Capture the cell that displays the provided text and extract its (x, y) central coordinate. 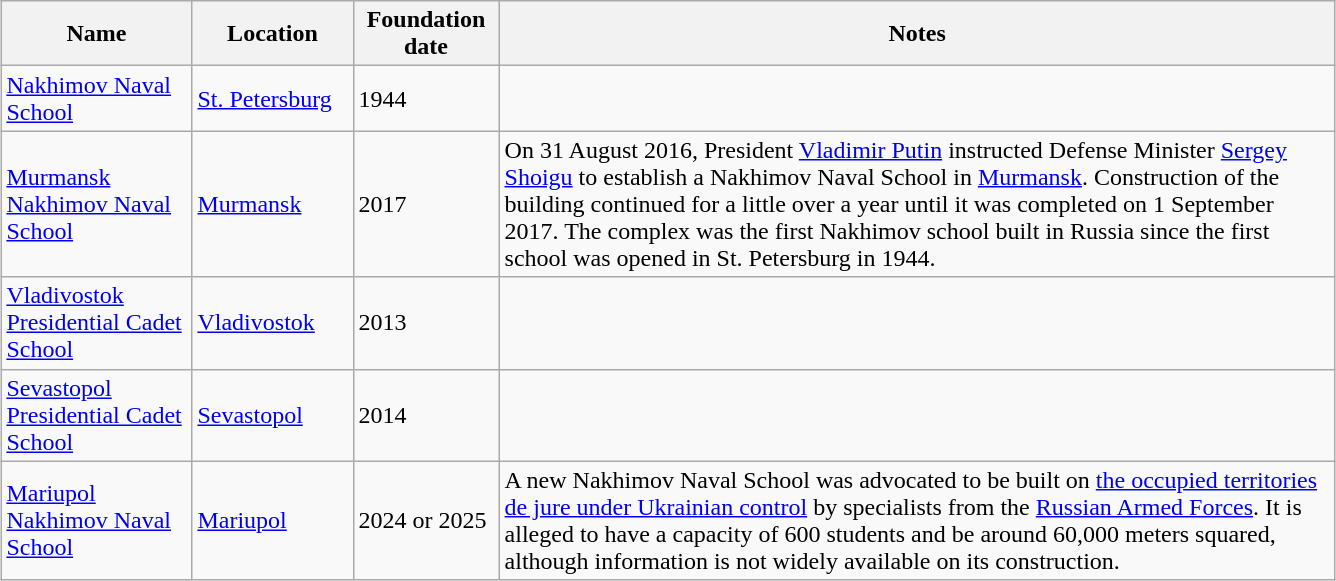
St. Petersburg (272, 98)
Nakhimov Naval School (96, 98)
Murmansk (272, 204)
Foundation date (426, 34)
Murmansk Nakhimov Naval School (96, 204)
Vladivostok (272, 323)
2013 (426, 323)
2024 or 2025 (426, 520)
2014 (426, 415)
Vladivostok Presidential Cadet School (96, 323)
Location (272, 34)
Sevastopol (272, 415)
Mariupol Nakhimov Naval School (96, 520)
Mariupol (272, 520)
Sevastopol Presidential Cadet School (96, 415)
1944 (426, 98)
Notes (917, 34)
2017 (426, 204)
Name (96, 34)
